Scan for the cell matching the given text and deliver its (X, Y) coordinate at center. 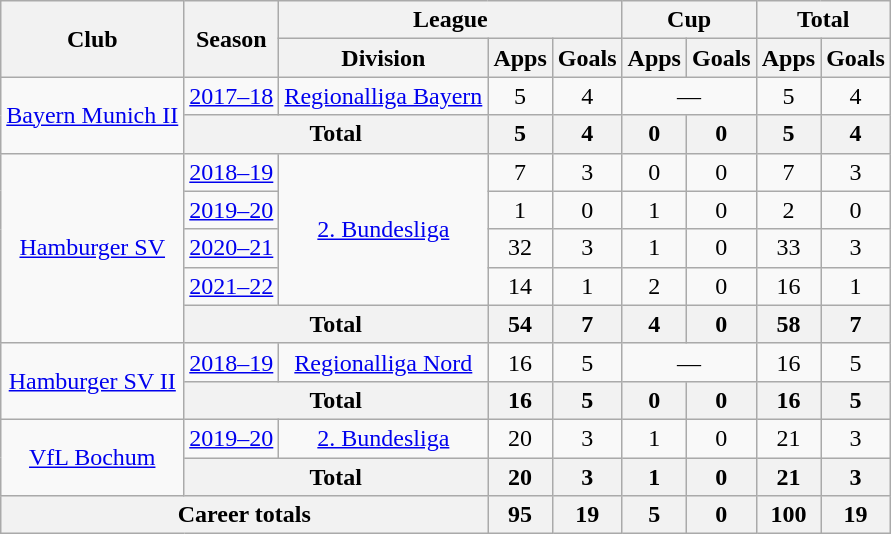
100 (788, 515)
Hamburger SV (92, 248)
14 (520, 286)
Club (92, 39)
2020–21 (232, 248)
32 (520, 248)
Division (384, 58)
33 (788, 248)
VfL Bochum (92, 457)
2021–22 (232, 286)
Season (232, 39)
Regionalliga Bayern (384, 96)
54 (520, 324)
Career totals (244, 515)
Cup (689, 20)
Regionalliga Nord (384, 362)
League (450, 20)
Hamburger SV II (92, 381)
95 (520, 515)
58 (788, 324)
Bayern Munich II (92, 115)
2017–18 (232, 96)
